Output the [X, Y] coordinate of the center of the cell containing the given text.  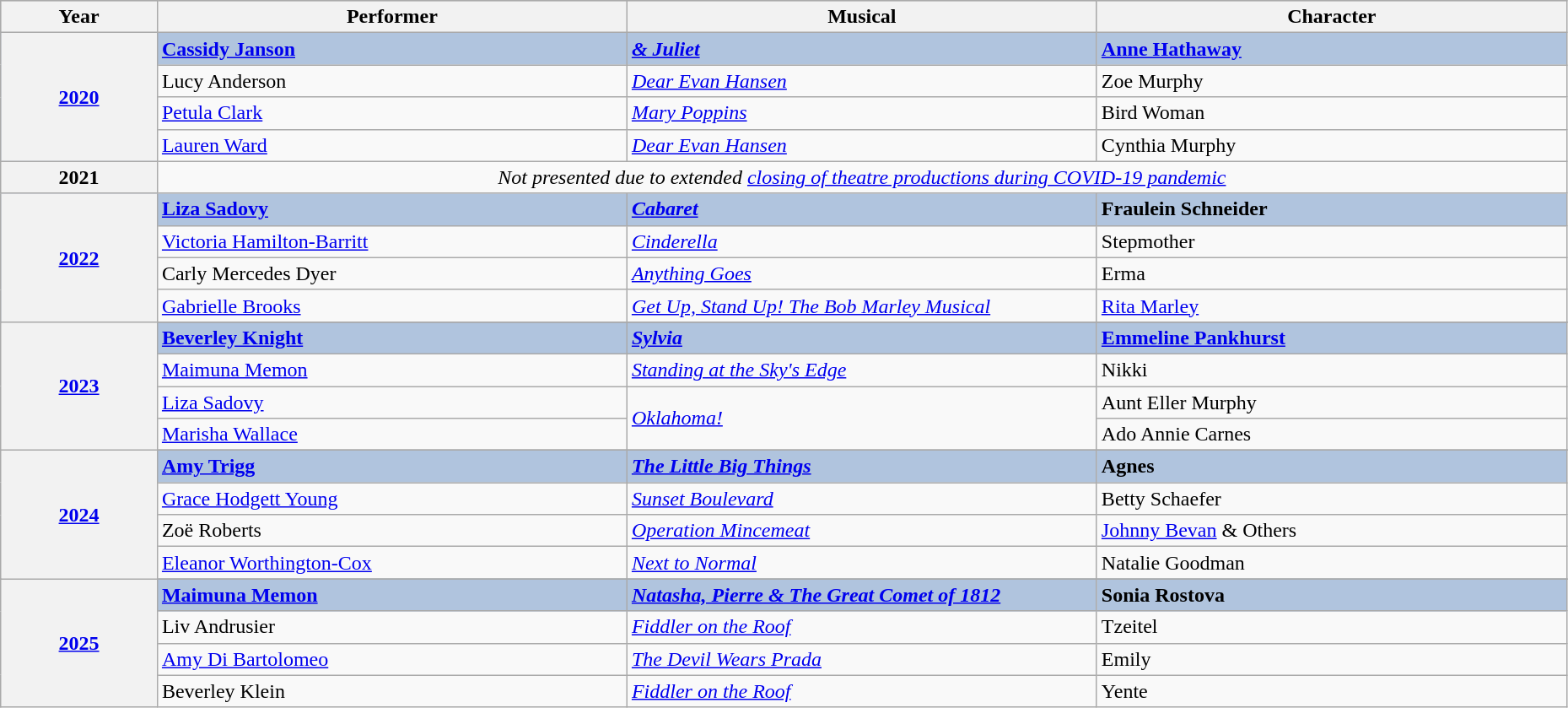
Eleanor Worthington-Cox [391, 563]
Not presented due to extended closing of theatre productions during COVID-19 pandemic [862, 177]
Cabaret [862, 209]
Oklahoma! [862, 419]
Natasha, Pierre & The Great Comet of 1812 [862, 595]
Natalie Goodman [1331, 563]
Cynthia Murphy [1331, 145]
Get Up, Stand Up! The Bob Marley Musical [862, 305]
Victoria Hamilton-Barritt [391, 241]
Fraulein Schneider [1331, 209]
Lucy Anderson [391, 81]
Musical [862, 17]
2021 [79, 177]
The Devil Wears Prada [862, 659]
Bird Woman [1331, 113]
2020 [79, 97]
Rita Marley [1331, 305]
Emmeline Pankhurst [1331, 338]
Betty Schaefer [1331, 499]
Amy Trigg [391, 467]
Emily [1331, 659]
& Juliet [862, 49]
Zoë Roberts [391, 531]
Mary Poppins [862, 113]
Cassidy Janson [391, 49]
Standing at the Sky's Edge [862, 370]
Sonia Rostova [1331, 595]
Year [79, 17]
Beverley Klein [391, 691]
Character [1331, 17]
Lauren Ward [391, 145]
Gabrielle Brooks [391, 305]
2025 [79, 643]
2022 [79, 257]
Carly Mercedes Dyer [391, 273]
Aunt Eller Murphy [1331, 403]
Agnes [1331, 467]
Stepmother [1331, 241]
Beverley Knight [391, 338]
Nikki [1331, 370]
Operation Mincemeat [862, 531]
Next to Normal [862, 563]
2023 [79, 386]
Cinderella [862, 241]
2024 [79, 515]
Amy Di Bartolomeo [391, 659]
Zoe Murphy [1331, 81]
Tzeitel [1331, 627]
Grace Hodgett Young [391, 499]
Anne Hathaway [1331, 49]
Marisha Wallace [391, 435]
Liv Andrusier [391, 627]
Ado Annie Carnes [1331, 435]
Anything Goes [862, 273]
Yente [1331, 691]
The Little Big Things [862, 467]
Sunset Boulevard [862, 499]
Performer [391, 17]
Sylvia [862, 338]
Johnny Bevan & Others [1331, 531]
Erma [1331, 273]
Petula Clark [391, 113]
